Search for the cell housing the specified text and yield its (X, Y) center coordinate. 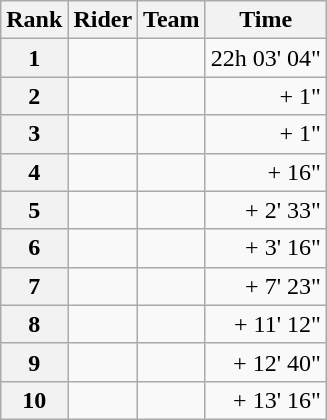
+ 12' 40" (266, 362)
5 (34, 210)
+ 11' 12" (266, 324)
Time (266, 20)
1 (34, 58)
+ 7' 23" (266, 286)
22h 03' 04" (266, 58)
+ 16" (266, 172)
3 (34, 134)
9 (34, 362)
4 (34, 172)
Rider (103, 20)
6 (34, 248)
Rank (34, 20)
Team (172, 20)
+ 13' 16" (266, 400)
10 (34, 400)
+ 2' 33" (266, 210)
+ 3' 16" (266, 248)
2 (34, 96)
7 (34, 286)
8 (34, 324)
